Search for the cell housing the specified text and yield its (x, y) center coordinate. 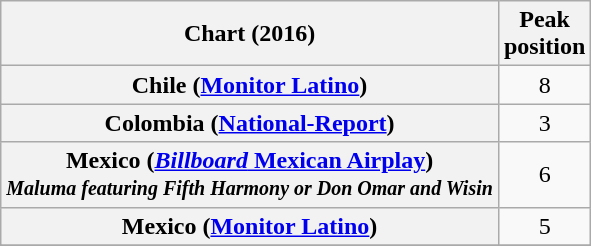
Peakposition (544, 34)
6 (544, 174)
5 (544, 226)
Mexico (Monitor Latino) (250, 226)
Mexico (Billboard Mexican Airplay)Maluma featuring Fifth Harmony or Don Omar and Wisin (250, 174)
Colombia (National-Report) (250, 123)
8 (544, 85)
3 (544, 123)
Chart (2016) (250, 34)
Chile (Monitor Latino) (250, 85)
